Detect which cell encompasses the target text, then output its (X, Y) center coordinate. 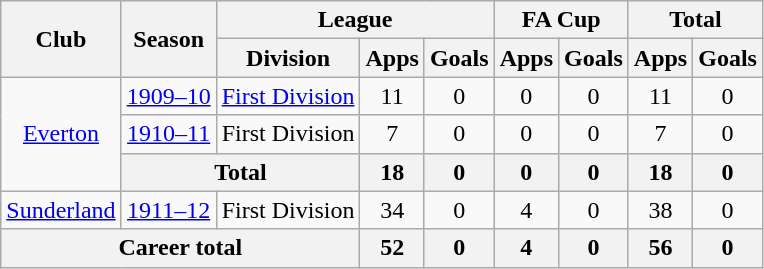
56 (660, 248)
1911–12 (168, 210)
Division (288, 58)
Season (168, 39)
52 (392, 248)
FA Cup (561, 20)
Sunderland (61, 210)
Everton (61, 134)
1910–11 (168, 134)
38 (660, 210)
Career total (180, 248)
League (355, 20)
Club (61, 39)
34 (392, 210)
1909–10 (168, 96)
